Determine the (X, Y) coordinate at the center of the cell enclosing the given text.  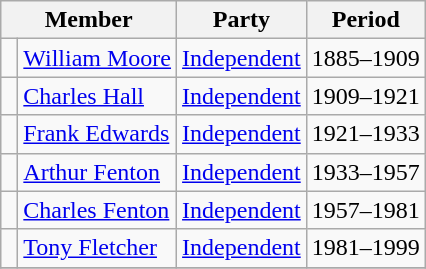
Charles Hall (98, 96)
1921–1933 (366, 134)
1981–1999 (366, 248)
William Moore (98, 58)
1957–1981 (366, 210)
Period (366, 20)
Arthur Fenton (98, 172)
Charles Fenton (98, 210)
1909–1921 (366, 96)
Tony Fletcher (98, 248)
Frank Edwards (98, 134)
Party (242, 20)
1933–1957 (366, 172)
Member (89, 20)
1885–1909 (366, 58)
